For the text-containing cell, return its midpoint in (x, y) coordinate format. 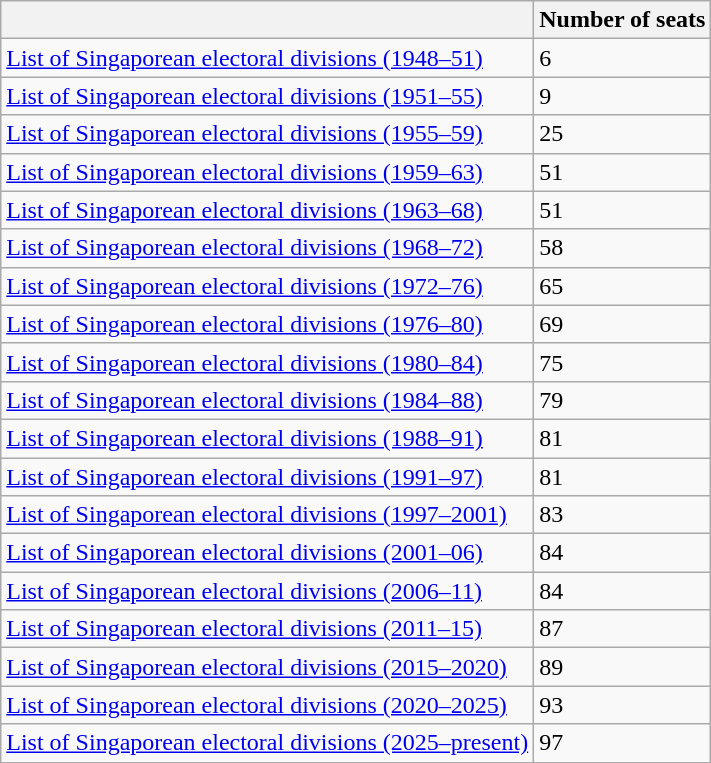
89 (622, 667)
List of Singaporean electoral divisions (1984–88) (268, 400)
List of Singaporean electoral divisions (1963–68) (268, 210)
25 (622, 134)
97 (622, 743)
List of Singaporean electoral divisions (1955–59) (268, 134)
65 (622, 286)
List of Singaporean electoral divisions (2015–2020) (268, 667)
Number of seats (622, 20)
58 (622, 248)
69 (622, 324)
List of Singaporean electoral divisions (1991–97) (268, 477)
List of Singaporean electoral divisions (1976–80) (268, 324)
List of Singaporean electoral divisions (2020–2025) (268, 705)
List of Singaporean electoral divisions (1997–2001) (268, 515)
6 (622, 58)
List of Singaporean electoral divisions (1959–63) (268, 172)
List of Singaporean electoral divisions (2011–15) (268, 629)
93 (622, 705)
List of Singaporean electoral divisions (1948–51) (268, 58)
9 (622, 96)
75 (622, 362)
List of Singaporean electoral divisions (1980–84) (268, 362)
87 (622, 629)
List of Singaporean electoral divisions (1951–55) (268, 96)
List of Singaporean electoral divisions (1972–76) (268, 286)
List of Singaporean electoral divisions (2006–11) (268, 591)
79 (622, 400)
List of Singaporean electoral divisions (2025–present) (268, 743)
83 (622, 515)
List of Singaporean electoral divisions (1968–72) (268, 248)
List of Singaporean electoral divisions (2001–06) (268, 553)
List of Singaporean electoral divisions (1988–91) (268, 438)
